Determine the (X, Y) coordinate at the center of the cell enclosing the given text.  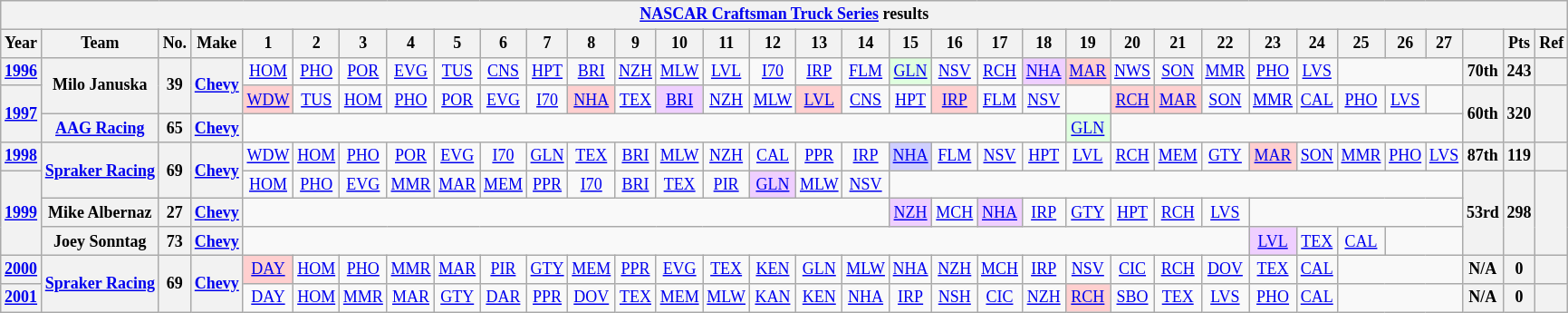
12 (772, 44)
Year (22, 44)
2 (317, 44)
87th (1484, 156)
1998 (22, 156)
2000 (22, 269)
NASCAR Craftsman Truck Series results (784, 15)
KAN (772, 298)
65 (174, 127)
70th (1484, 71)
8 (592, 44)
20 (1132, 44)
23 (1274, 44)
16 (955, 44)
Make (216, 44)
14 (866, 44)
25 (1361, 44)
1997 (22, 113)
1 (268, 44)
DAR (504, 298)
1999 (22, 213)
18 (1044, 44)
7 (547, 44)
Team (100, 44)
39 (174, 85)
Pts (1519, 44)
21 (1178, 44)
6 (504, 44)
Joey Sonntag (100, 241)
119 (1519, 156)
10 (679, 44)
73 (174, 241)
1996 (22, 71)
5 (457, 44)
AAG Racing (100, 127)
320 (1519, 113)
15 (910, 44)
9 (636, 44)
22 (1225, 44)
2001 (22, 298)
Ref (1552, 44)
NSH (955, 298)
SBO (1132, 298)
24 (1317, 44)
53rd (1484, 213)
60th (1484, 113)
Mike Albernaz (100, 212)
13 (819, 44)
Milo Januska (100, 85)
17 (1000, 44)
3 (364, 44)
4 (411, 44)
19 (1088, 44)
No. (174, 44)
298 (1519, 213)
243 (1519, 71)
11 (726, 44)
26 (1406, 44)
NWS (1132, 71)
